Identify which cell holds the provided text, then report its [X, Y] central coordinate. 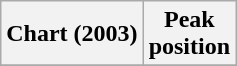
Peakposition [189, 34]
Chart (2003) [72, 34]
